Scan for the cell matching the given text and deliver its (X, Y) coordinate at center. 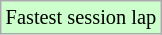
Fastest session lap (81, 17)
